Output the (X, Y) coordinate of the center of the cell containing the given text.  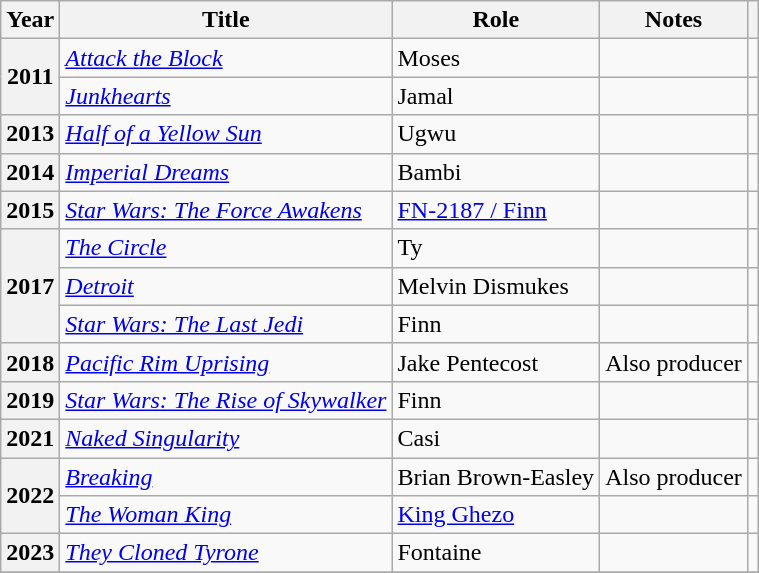
FN-2187 / Finn (496, 210)
They Cloned Tyrone (226, 553)
2017 (30, 286)
Jamal (496, 96)
Star Wars: The Force Awakens (226, 210)
Junkhearts (226, 96)
Ty (496, 248)
2011 (30, 77)
2015 (30, 210)
Breaking (226, 477)
Star Wars: The Last Jedi (226, 324)
2022 (30, 496)
2014 (30, 172)
Casi (496, 438)
Naked Singularity (226, 438)
Moses (496, 58)
Imperial Dreams (226, 172)
Half of a Yellow Sun (226, 134)
Fontaine (496, 553)
Melvin Dismukes (496, 286)
Year (30, 20)
Pacific Rim Uprising (226, 362)
Title (226, 20)
Notes (674, 20)
2013 (30, 134)
2019 (30, 400)
Attack the Block (226, 58)
Role (496, 20)
Star Wars: The Rise of Skywalker (226, 400)
Bambi (496, 172)
King Ghezo (496, 515)
Detroit (226, 286)
2023 (30, 553)
Brian Brown-Easley (496, 477)
The Woman King (226, 515)
Jake Pentecost (496, 362)
2021 (30, 438)
2018 (30, 362)
Ugwu (496, 134)
The Circle (226, 248)
